Pinpoint the cell where the given text exists, returning its [x, y] midpoint coordinate. 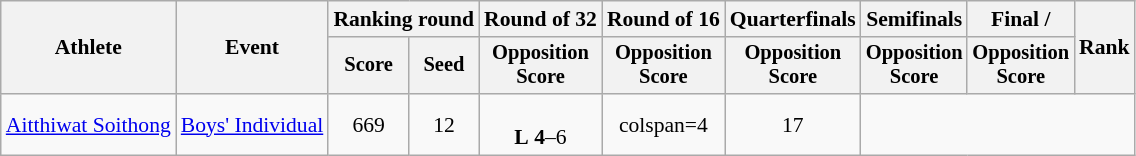
Rank [1104, 48]
Semifinals [914, 19]
Boys' Individual [252, 124]
Quarterfinals [793, 19]
colspan=4 [664, 124]
Aitthiwat Soithong [88, 124]
Athlete [88, 48]
Score [368, 66]
12 [444, 124]
Ranking round [404, 19]
L 4–6 [540, 124]
Event [252, 48]
Round of 32 [540, 19]
Round of 16 [664, 19]
Final / [1020, 19]
669 [368, 124]
17 [793, 124]
Seed [444, 66]
